Return the (X, Y) coordinate for the center point of the cell that contains the specified text.  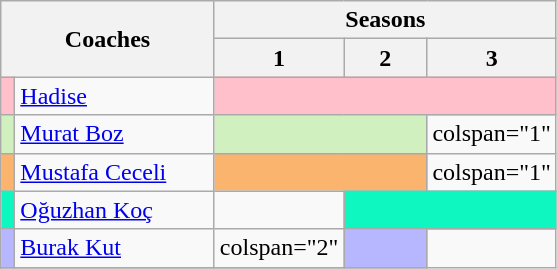
Murat Boz (115, 134)
Mustafa Ceceli (115, 172)
Hadise (115, 96)
Seasons (385, 20)
Burak Kut (115, 248)
Oğuzhan Koç (115, 210)
Coaches (108, 39)
2 (386, 58)
3 (492, 58)
1 (279, 58)
colspan="2" (279, 248)
